For the text-containing cell, return its midpoint in (X, Y) coordinate format. 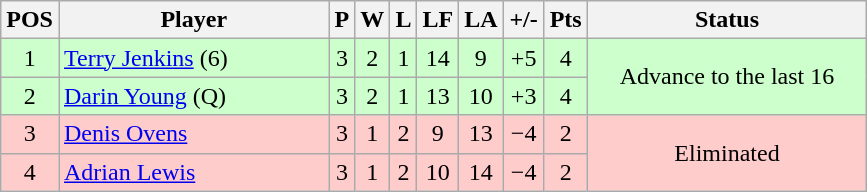
Denis Ovens (194, 134)
P (342, 20)
Eliminated (727, 153)
Pts (566, 20)
+3 (524, 96)
+/- (524, 20)
Player (194, 20)
POS (30, 20)
LF (438, 20)
Adrian Lewis (194, 172)
Darin Young (Q) (194, 96)
Advance to the last 16 (727, 77)
LA (481, 20)
Status (727, 20)
W (372, 20)
+5 (524, 58)
Terry Jenkins (6) (194, 58)
L (404, 20)
